From the cell containing the given text, extract its center point as [X, Y] coordinate. 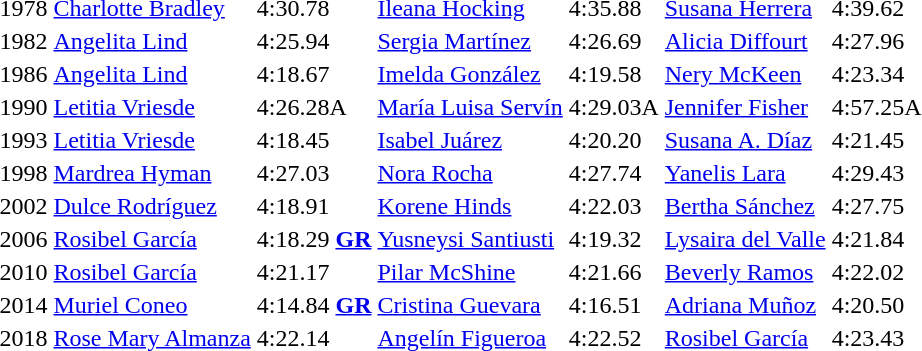
4:19.32 [614, 239]
Susana A. Díaz [745, 140]
4:16.51 [614, 305]
Lysaira del Valle [745, 239]
4:27.03 [314, 173]
4:27.74 [614, 173]
Dulce Rodríguez [152, 206]
4:21.66 [614, 272]
Jennifer Fisher [745, 107]
Yusneysi Santiusti [470, 239]
Korene Hinds [470, 206]
Cristina Guevara [470, 305]
Beverly Ramos [745, 272]
Isabel Juárez [470, 140]
4:14.84 GR [314, 305]
Mardrea Hyman [152, 173]
4:25.94 [314, 41]
Muriel Coneo [152, 305]
Imelda González [470, 74]
María Luisa Servín [470, 107]
4:26.69 [614, 41]
4:19.58 [614, 74]
Sergia Martínez [470, 41]
4:22.03 [614, 206]
Pilar McShine [470, 272]
Bertha Sánchez [745, 206]
4:20.20 [614, 140]
4:29.03A [614, 107]
Nery McKeen [745, 74]
Adriana Muñoz [745, 305]
Yanelis Lara [745, 173]
4:26.28A [314, 107]
4:21.17 [314, 272]
4:18.29 GR [314, 239]
4:18.67 [314, 74]
Nora Rocha [470, 173]
Alicia Diffourt [745, 41]
4:18.91 [314, 206]
4:18.45 [314, 140]
